From the cell containing the given text, extract its center point as (x, y) coordinate. 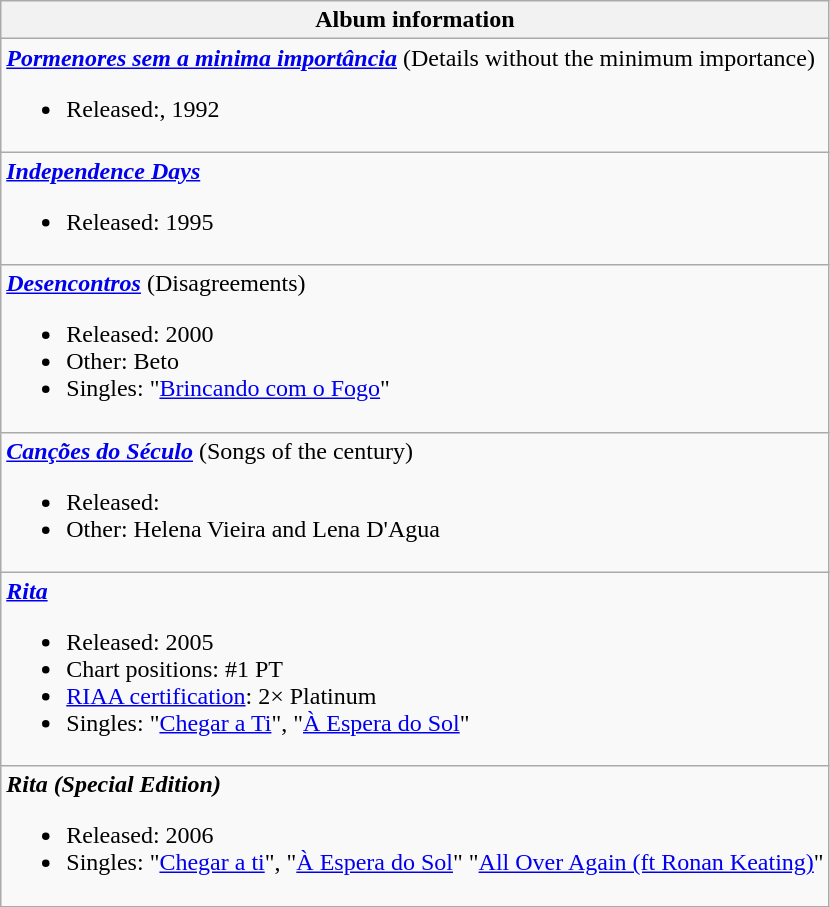
Album information (415, 20)
Independence DaysReleased: 1995 (415, 208)
Canções do Século (Songs of the century)Released:Other: Helena Vieira and Lena D'Agua (415, 502)
Desencontros (Disagreements)Released: 2000Other: BetoSingles: "Brincando com o Fogo" (415, 348)
Rita (Special Edition)Released: 2006Singles: "Chegar a ti", "À Espera do Sol" "All Over Again (ft Ronan Keating)" (415, 836)
RitaReleased: 2005Chart positions: #1 PTRIAA certification: 2× PlatinumSingles: "Chegar a Ti", "À Espera do Sol" (415, 669)
Pormenores sem a minima importância (Details without the minimum importance)Released:, 1992 (415, 96)
